For the text-containing cell, return its midpoint in (x, y) coordinate format. 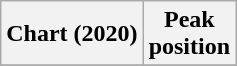
Chart (2020) (72, 34)
Peakposition (189, 34)
